Detect which cell encompasses the target text, then output its [x, y] center coordinate. 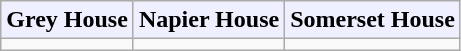
Napier House [208, 20]
Somerset House [373, 20]
Grey House [68, 20]
